For the text-containing cell, return its midpoint in [X, Y] coordinate format. 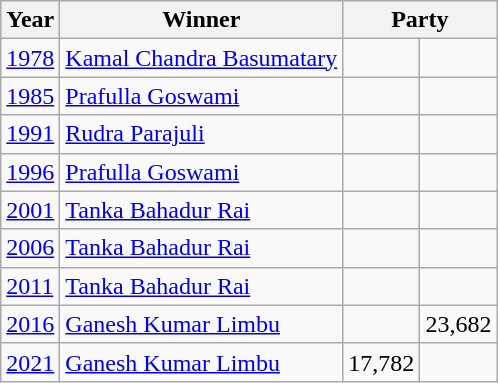
17,782 [382, 362]
Winner [202, 20]
23,682 [458, 324]
1996 [30, 172]
Kamal Chandra Basumatary [202, 58]
2016 [30, 324]
2021 [30, 362]
2006 [30, 248]
Party [420, 20]
1978 [30, 58]
1985 [30, 96]
Rudra Parajuli [202, 134]
2001 [30, 210]
2011 [30, 286]
Year [30, 20]
1991 [30, 134]
